Return (X, Y) of the center of cell containing provided text 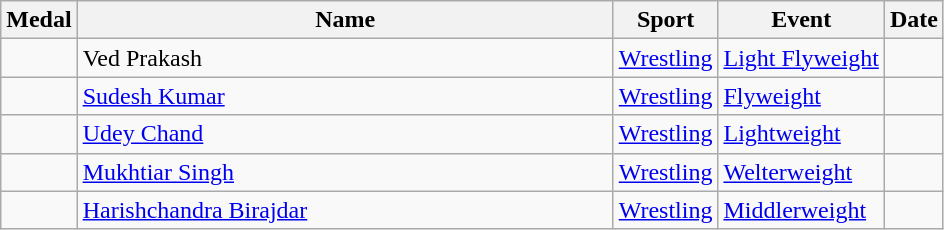
Sport (666, 20)
Udey Chand (345, 134)
Welterweight (801, 172)
Harishchandra Birajdar (345, 210)
Mukhtiar Singh (345, 172)
Name (345, 20)
Lightweight (801, 134)
Medal (39, 20)
Flyweight (801, 96)
Event (801, 20)
Middlerweight (801, 210)
Sudesh Kumar (345, 96)
Light Flyweight (801, 58)
Date (914, 20)
Ved Prakash (345, 58)
